Search for the cell housing the specified text and yield its [X, Y] center coordinate. 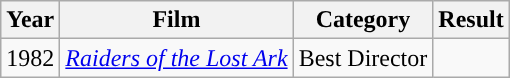
1982 [30, 58]
Raiders of the Lost Ark [176, 58]
Year [30, 20]
Result [471, 20]
Film [176, 20]
Best Director [363, 58]
Category [363, 20]
